From the cell containing the given text, extract its center point as [x, y] coordinate. 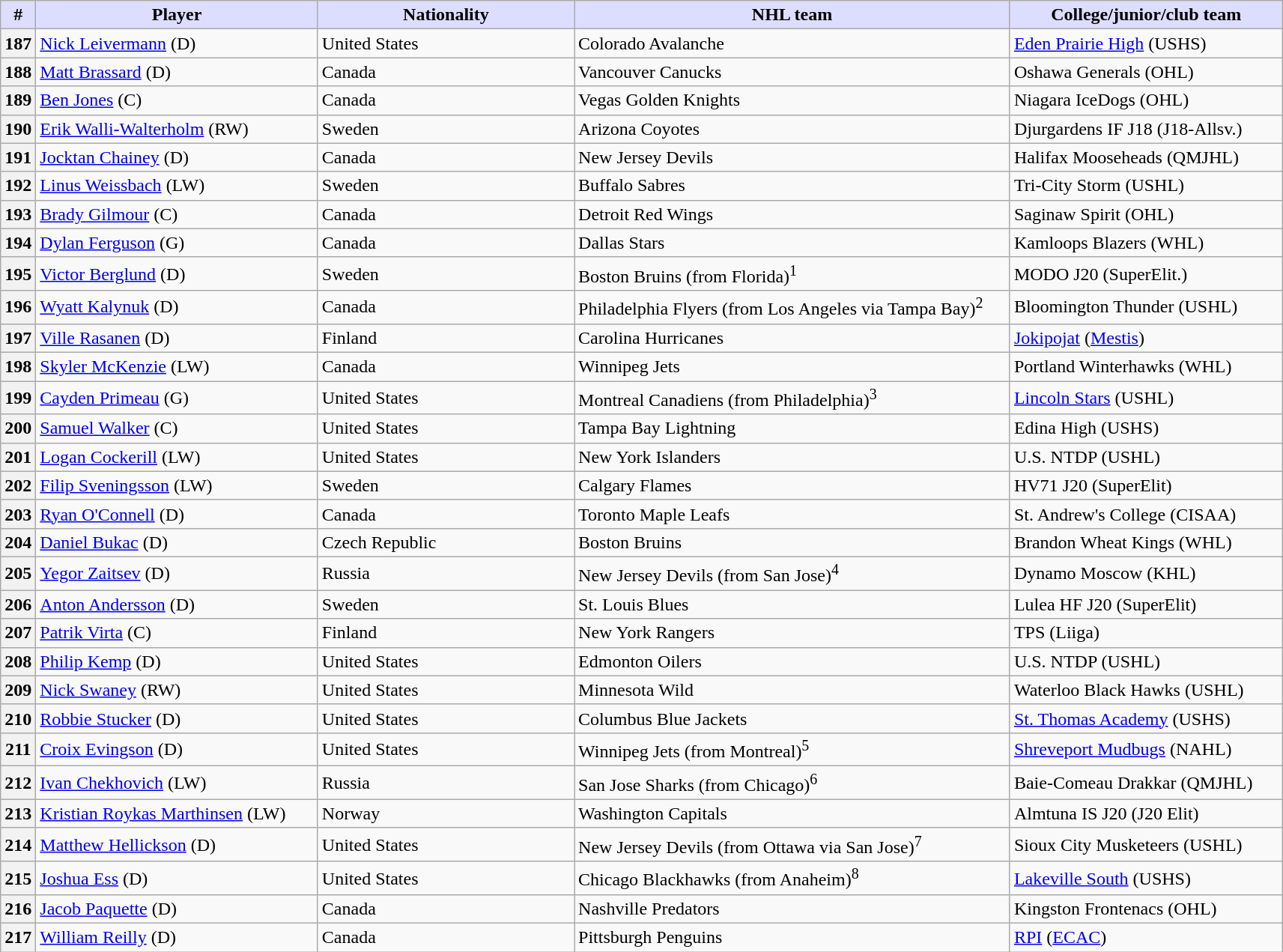
Nick Leivermann (D) [177, 43]
Vegas Golden Knights [792, 100]
192 [18, 186]
Yegor Zaitsev (D) [177, 574]
Dynamo Moscow (KHL) [1146, 574]
Boston Bruins (from Florida)1 [792, 274]
Portland Winterhawks (WHL) [1146, 366]
198 [18, 366]
Nationality [446, 15]
Montreal Canadiens (from Philadelphia)3 [792, 398]
190 [18, 129]
Jokipojat (Mestis) [1146, 338]
Washington Capitals [792, 813]
St. Louis Blues [792, 604]
Linus Weissbach (LW) [177, 186]
212 [18, 783]
Sioux City Musketeers (USHL) [1146, 845]
213 [18, 813]
Skyler McKenzie (LW) [177, 366]
Daniel Bukac (D) [177, 542]
Lincoln Stars (USHL) [1146, 398]
Edina High (USHS) [1146, 428]
203 [18, 514]
Nashville Predators [792, 909]
Samuel Walker (C) [177, 428]
New Jersey Devils [792, 157]
Kingston Frontenacs (OHL) [1146, 909]
William Reilly (D) [177, 938]
Kristian Roykas Marthinsen (LW) [177, 813]
211 [18, 749]
197 [18, 338]
St. Andrew's College (CISAA) [1146, 514]
Matt Brassard (D) [177, 72]
Edmonton Oilers [792, 661]
St. Thomas Academy (USHS) [1146, 718]
Ben Jones (C) [177, 100]
Pittsburgh Penguins [792, 938]
Victor Berglund (D) [177, 274]
Ryan O'Connell (D) [177, 514]
193 [18, 214]
189 [18, 100]
Patrik Virta (C) [177, 633]
Toronto Maple Leafs [792, 514]
Jocktan Chainey (D) [177, 157]
207 [18, 633]
216 [18, 909]
Logan Cockerill (LW) [177, 457]
College/junior/club team [1146, 15]
TPS (Liiga) [1146, 633]
206 [18, 604]
Lakeville South (USHS) [1146, 878]
Winnipeg Jets [792, 366]
209 [18, 690]
187 [18, 43]
Saginaw Spirit (OHL) [1146, 214]
Halifax Mooseheads (QMJHL) [1146, 157]
194 [18, 243]
NHL team [792, 15]
Wyatt Kalynuk (D) [177, 307]
Columbus Blue Jackets [792, 718]
New York Rangers [792, 633]
195 [18, 274]
Vancouver Canucks [792, 72]
Tri-City Storm (USHL) [1146, 186]
Philip Kemp (D) [177, 661]
208 [18, 661]
Baie-Comeau Drakkar (QMJHL) [1146, 783]
204 [18, 542]
Bloomington Thunder (USHL) [1146, 307]
Joshua Ess (D) [177, 878]
Nick Swaney (RW) [177, 690]
210 [18, 718]
Arizona Coyotes [792, 129]
217 [18, 938]
Brady Gilmour (C) [177, 214]
Detroit Red Wings [792, 214]
Lulea HF J20 (SuperElit) [1146, 604]
Buffalo Sabres [792, 186]
Ivan Chekhovich (LW) [177, 783]
Djurgardens IF J18 (J18-Allsv.) [1146, 129]
Czech Republic [446, 542]
Matthew Hellickson (D) [177, 845]
200 [18, 428]
MODO J20 (SuperElit.) [1146, 274]
Calgary Flames [792, 485]
Kamloops Blazers (WHL) [1146, 243]
Tampa Bay Lightning [792, 428]
New Jersey Devils (from San Jose)4 [792, 574]
Norway [446, 813]
HV71 J20 (SuperElit) [1146, 485]
Eden Prairie High (USHS) [1146, 43]
Anton Andersson (D) [177, 604]
Brandon Wheat Kings (WHL) [1146, 542]
202 [18, 485]
205 [18, 574]
Filip Sveningsson (LW) [177, 485]
New York Islanders [792, 457]
Jacob Paquette (D) [177, 909]
Winnipeg Jets (from Montreal)5 [792, 749]
Philadelphia Flyers (from Los Angeles via Tampa Bay)2 [792, 307]
Ville Rasanen (D) [177, 338]
Almtuna IS J20 (J20 Elit) [1146, 813]
201 [18, 457]
Erik Walli-Walterholm (RW) [177, 129]
Colorado Avalanche [792, 43]
New Jersey Devils (from Ottawa via San Jose)7 [792, 845]
Player [177, 15]
188 [18, 72]
191 [18, 157]
215 [18, 878]
Dylan Ferguson (G) [177, 243]
196 [18, 307]
Chicago Blackhawks (from Anaheim)8 [792, 878]
Boston Bruins [792, 542]
Dallas Stars [792, 243]
Shreveport Mudbugs (NAHL) [1146, 749]
San Jose Sharks (from Chicago)6 [792, 783]
Croix Evingson (D) [177, 749]
Waterloo Black Hawks (USHL) [1146, 690]
199 [18, 398]
Oshawa Generals (OHL) [1146, 72]
RPI (ECAC) [1146, 938]
Minnesota Wild [792, 690]
Robbie Stucker (D) [177, 718]
# [18, 15]
Cayden Primeau (G) [177, 398]
Niagara IceDogs (OHL) [1146, 100]
214 [18, 845]
Carolina Hurricanes [792, 338]
